Identify which cell holds the provided text, then report its [x, y] central coordinate. 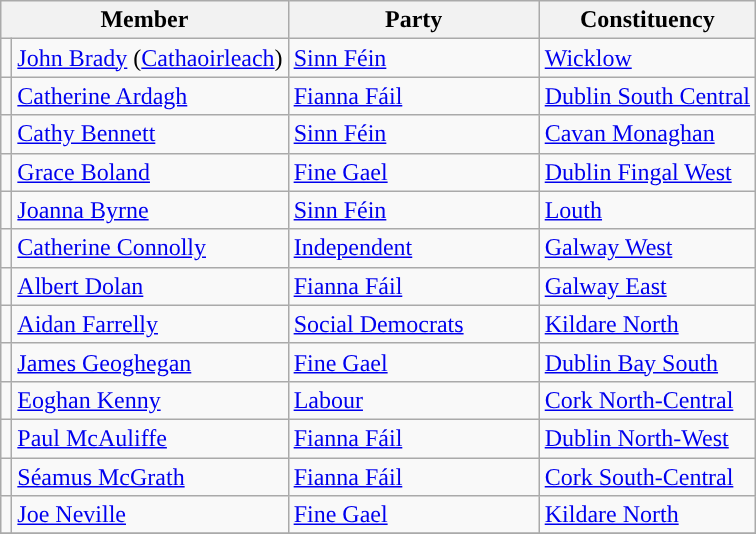
Dublin South Central [647, 96]
Joanna Byrne [150, 210]
Albert Dolan [150, 286]
Catherine Connolly [150, 248]
Constituency [647, 20]
Labour [414, 400]
Member [144, 20]
John Brady (Cathaoirleach) [150, 58]
Dublin Bay South [647, 362]
Louth [647, 210]
Galway West [647, 248]
Social Democrats [414, 324]
James Geoghegan [150, 362]
Cavan Monaghan [647, 134]
Galway East [647, 286]
Dublin North-West [647, 438]
Wicklow [647, 58]
Joe Neville [150, 515]
Paul McAuliffe [150, 438]
Séamus McGrath [150, 477]
Cork South-Central [647, 477]
Party [414, 20]
Cork North-Central [647, 400]
Independent [414, 248]
Eoghan Kenny [150, 400]
Catherine Ardagh [150, 96]
Dublin Fingal West [647, 172]
Cathy Bennett [150, 134]
Grace Boland [150, 172]
Aidan Farrelly [150, 324]
